Detect which cell encompasses the target text, then output its [x, y] center coordinate. 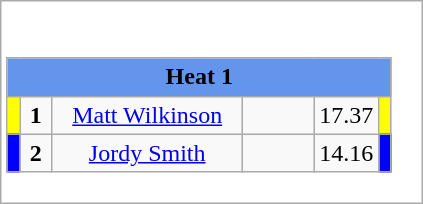
Heat 1 [199, 77]
Matt Wilkinson [148, 115]
1 [36, 115]
Heat 1 1 Matt Wilkinson 17.37 2 Jordy Smith 14.16 [212, 102]
14.16 [346, 153]
2 [36, 153]
Jordy Smith [148, 153]
17.37 [346, 115]
